Find where the given text appears and provide that cell's center as [x, y] coordinate. 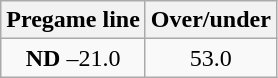
Pregame line [74, 20]
Over/under [210, 20]
ND –21.0 [74, 58]
53.0 [210, 58]
